From the cell containing the given text, extract its center point as [x, y] coordinate. 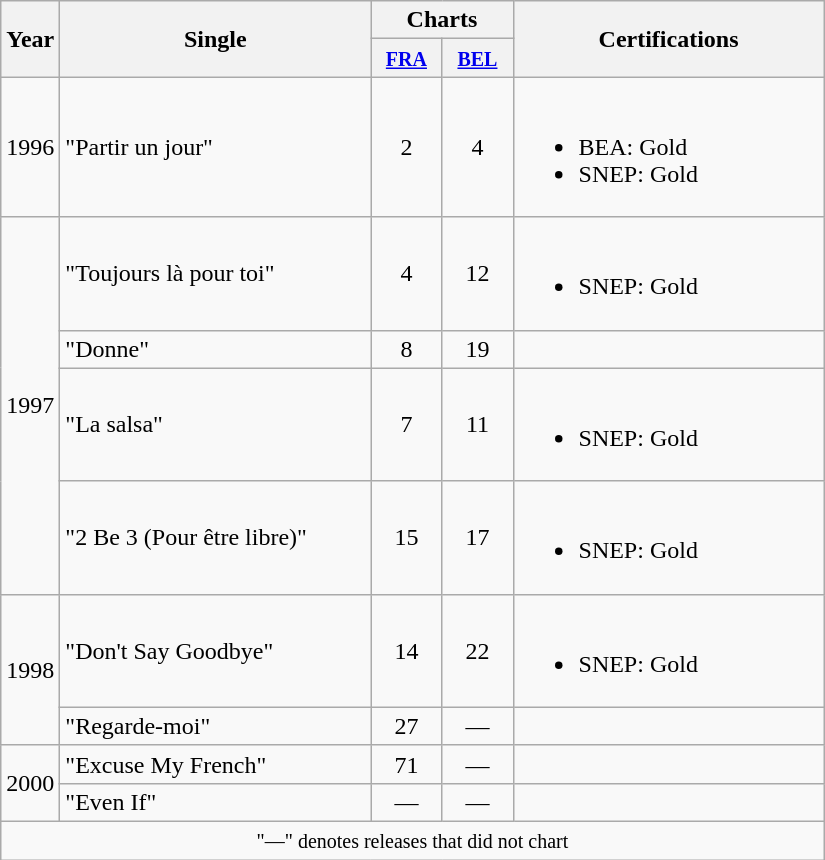
BEL [478, 58]
Charts [442, 20]
12 [478, 274]
19 [478, 349]
Year [30, 39]
1997 [30, 406]
"Even If" [216, 802]
"Toujours là pour toi" [216, 274]
2000 [30, 783]
BEA: GoldSNEP: Gold [668, 147]
1998 [30, 670]
11 [478, 424]
Single [216, 39]
"La salsa" [216, 424]
14 [406, 650]
2 [406, 147]
FRA [406, 58]
"Donne" [216, 349]
Certifications [668, 39]
"Don't Say Goodbye" [216, 650]
17 [478, 538]
"2 Be 3 (Pour être libre)" [216, 538]
15 [406, 538]
"Excuse My French" [216, 764]
"Partir un jour" [216, 147]
8 [406, 349]
22 [478, 650]
"—" denotes releases that did not chart [412, 840]
1996 [30, 147]
27 [406, 726]
7 [406, 424]
"Regarde-moi" [216, 726]
71 [406, 764]
